Output the (X, Y) coordinate of the center of the cell containing the given text.  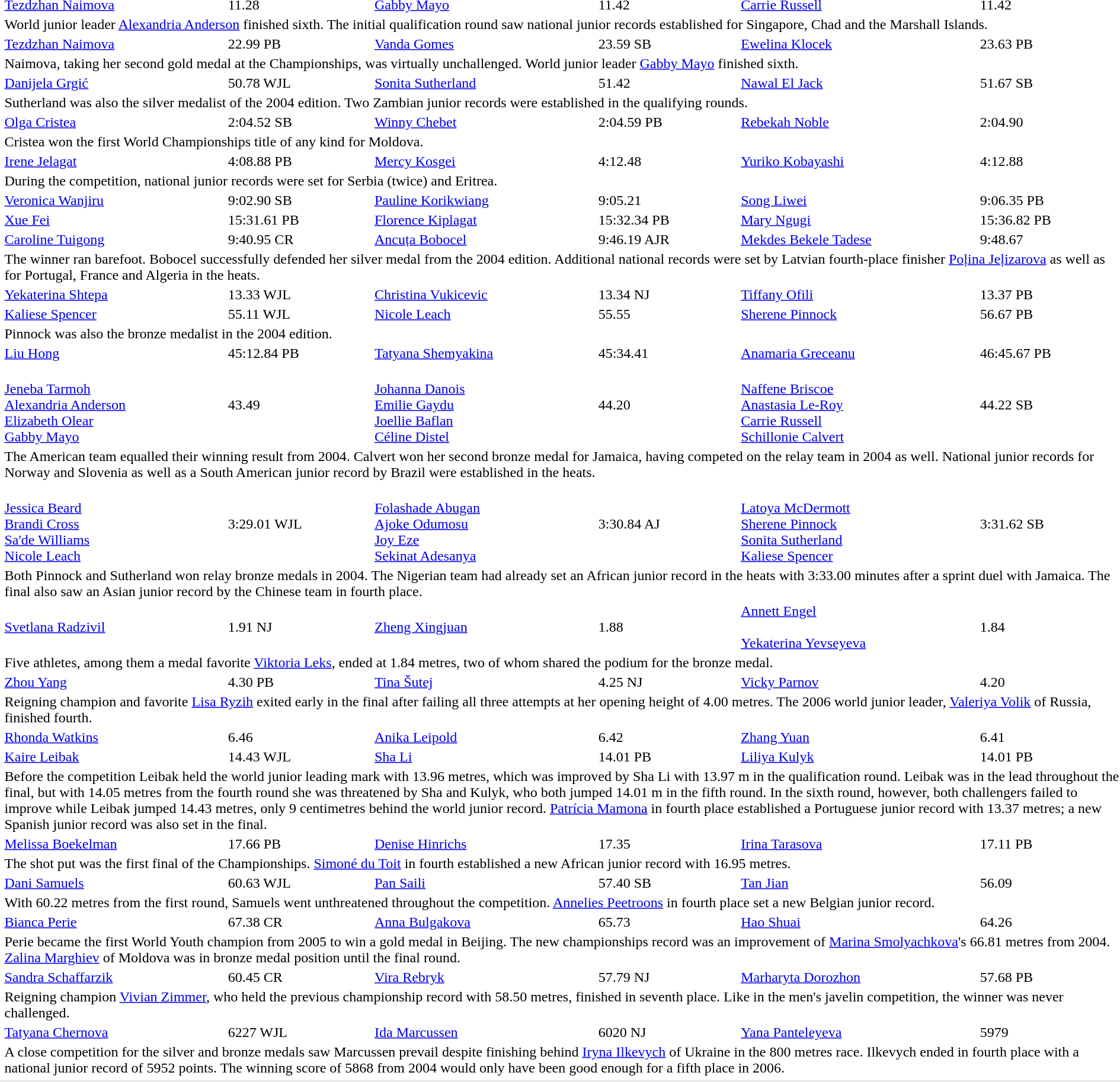
Hao Shuai (859, 922)
15:36.82 PB (1049, 220)
13.34 NJ (668, 294)
23.63 PB (1049, 44)
Zhang Yuan (859, 737)
Sutherland was also the silver medalist of the 2004 edition. Two Zambian junior records were established in the qualifying rounds. (562, 103)
Zhou Yang (114, 682)
6.46 (299, 737)
Anika Leipold (485, 737)
43.49 (299, 405)
Xue Fei (114, 220)
Kaliese Spencer (114, 314)
Denise Hinrichs (485, 844)
Pauline Korikwiang (485, 200)
Zheng Xingjuan (485, 627)
Naffene BriscoeAnastasia Le-RoyCarrie RussellSchillonie Calvert (859, 405)
Five athletes, among them a medal favorite Viktoria Leks, ended at 1.84 metres, two of whom shared the podium for the bronze medal. (562, 662)
Folashade AbuganAjoke OdumosuJoy EzeSekinat Adesanya (485, 524)
Anamaria Greceanu (859, 353)
44.20 (668, 405)
Marharyta Dorozhon (859, 977)
Ewelina Klocek (859, 44)
Cristea won the first World Championships title of any kind for Moldova. (562, 142)
Dani Samuels (114, 883)
6227 WJL (299, 1032)
9:05.21 (668, 200)
17.35 (668, 844)
Rhonda Watkins (114, 737)
4:12.88 (1049, 161)
15:32.34 PB (668, 220)
Liu Hong (114, 353)
50.78 WJL (299, 83)
56.09 (1049, 883)
Liliya Kulyk (859, 757)
Mercy Kosgei (485, 161)
22.99 PB (299, 44)
60.63 WJL (299, 883)
1.91 NJ (299, 627)
Pinnock was also the bronze medalist in the 2004 edition. (562, 334)
Tezdzhan Naimova (114, 44)
Irina Tarasova (859, 844)
45:34.41 (668, 353)
Florence Kiplagat (485, 220)
Tiffany Ofili (859, 294)
60.45 CR (299, 977)
Johanna DanoisEmilie GayduJoellie BaflanCéline Distel (485, 405)
Pan Saili (485, 883)
4.25 NJ (668, 682)
Ancuța Bobocel (485, 239)
Svetlana Radzivil (114, 627)
56.67 PB (1049, 314)
13.33 WJL (299, 294)
15:31.61 PB (299, 220)
4:08.88 PB (299, 161)
4.30 PB (299, 682)
Caroline Tuigong (114, 239)
6.42 (668, 737)
Nawal El Jack (859, 83)
Vanda Gomes (485, 44)
Tatyana Shemyakina (485, 353)
1.84 (1049, 627)
4.20 (1049, 682)
Vicky Parnov (859, 682)
57.68 PB (1049, 977)
Olga Cristea (114, 122)
Bianca Perie (114, 922)
Yekaterina Shtepa (114, 294)
55.55 (668, 314)
14.43 WJL (299, 757)
9:06.35 PB (1049, 200)
2:04.59 PB (668, 122)
Danijela Grgić (114, 83)
Nicole Leach (485, 314)
Ida Marcussen (485, 1032)
Rebekah Noble (859, 122)
Sha Li (485, 757)
23.59 SB (668, 44)
45:12.84 PB (299, 353)
51.67 SB (1049, 83)
2:04.90 (1049, 122)
Jeneba TarmohAlexandria AndersonElizabeth OlearGabby Mayo (114, 405)
6.41 (1049, 737)
Naimova, taking her second gold medal at the Championships, was virtually unchallenged. World junior leader Gabby Mayo finished sixth. (562, 63)
3:30.84 AJ (668, 524)
9:46.19 AJR (668, 239)
Melissa Boekelman (114, 844)
6020 NJ (668, 1032)
9:48.67 (1049, 239)
9:02.90 SB (299, 200)
Irene Jelagat (114, 161)
67.38 CR (299, 922)
1.88 (668, 627)
Tatyana Chernova (114, 1032)
17.11 PB (1049, 844)
3:29.01 WJL (299, 524)
Tina Šutej (485, 682)
Kaire Leibak (114, 757)
9:40.95 CR (299, 239)
65.73 (668, 922)
3:31.62 SB (1049, 524)
Vira Rebryk (485, 977)
55.11 WJL (299, 314)
Sonita Sutherland (485, 83)
17.66 PB (299, 844)
Jessica BeardBrandi CrossSa'de WilliamsNicole Leach (114, 524)
Anna Bulgakova (485, 922)
Latoya McDermottSherene PinnockSonita SutherlandKaliese Spencer (859, 524)
5979 (1049, 1032)
57.40 SB (668, 883)
51.42 (668, 83)
64.26 (1049, 922)
Song Liwei (859, 200)
The shot put was the first final of the Championships. Simoné du Toit in fourth established a new African junior record with 16.95 metres. (562, 863)
44.22 SB (1049, 405)
Yana Panteleyeva (859, 1032)
46:45.67 PB (1049, 353)
Sandra Schaffarzik (114, 977)
4:12.48 (668, 161)
Mekdes Bekele Tadese (859, 239)
Sherene Pinnock (859, 314)
Christina Vukicevic (485, 294)
Veronica Wanjiru (114, 200)
57.79 NJ (668, 977)
Annett EngelYekaterina Yevseyeva (859, 627)
Mary Ngugi (859, 220)
Yuriko Kobayashi (859, 161)
13.37 PB (1049, 294)
During the competition, national junior records were set for Serbia (twice) and Eritrea. (562, 181)
2:04.52 SB (299, 122)
Winny Chebet (485, 122)
Tan Jian (859, 883)
